Identify which cell holds the provided text, then report its [x, y] central coordinate. 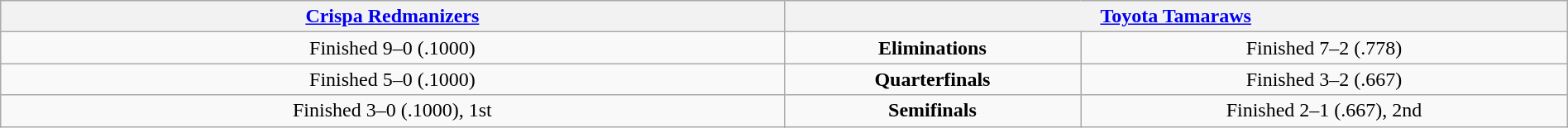
Quarterfinals [933, 79]
Finished 3–2 (.667) [1324, 79]
Toyota Tamaraws [1176, 17]
Finished 3–0 (.1000), 1st [392, 111]
Eliminations [933, 48]
Finished 2–1 (.667), 2nd [1324, 111]
Semifinals [933, 111]
Crispa Redmanizers [392, 17]
Finished 5–0 (.1000) [392, 79]
Finished 9–0 (.1000) [392, 48]
Finished 7–2 (.778) [1324, 48]
